Return the [X, Y] coordinate for the center point of the cell that contains the specified text.  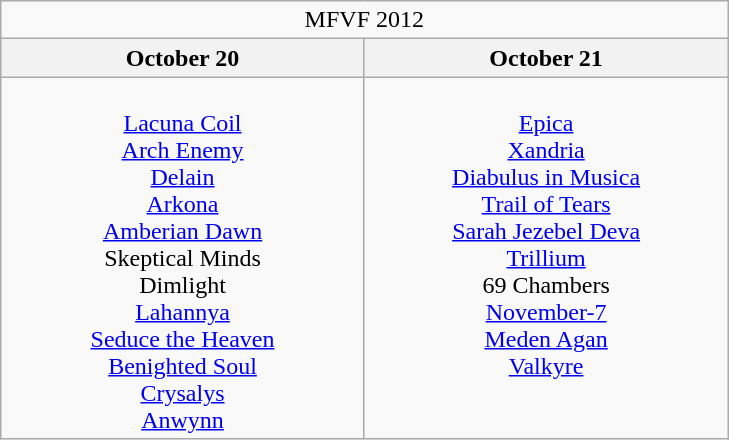
October 20 [183, 58]
October 21 [546, 58]
MFVF 2012 [364, 20]
Epica Xandria Diabulus in Musica Trail of Tears Sarah Jezebel Deva Trillium 69 Chambers November-7 Meden Agan Valkyre [546, 258]
Lacuna Coil Arch Enemy Delain Arkona Amberian Dawn Skeptical Minds Dimlight Lahannya Seduce the Heaven Benighted Soul Crysalys Anwynn [183, 258]
